Capture the cell that displays the provided text and extract its (x, y) central coordinate. 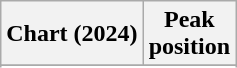
Chart (2024) (72, 34)
Peakposition (189, 34)
